Pinpoint the cell where the given text exists, returning its (X, Y) midpoint coordinate. 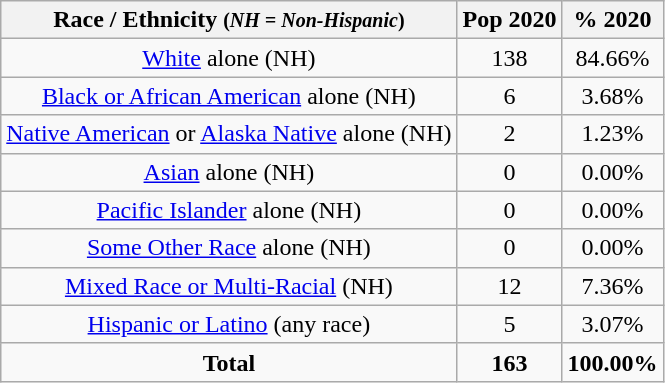
Total (229, 362)
3.68% (612, 96)
100.00% (612, 362)
Pacific Islander alone (NH) (229, 210)
Pop 2020 (510, 20)
White alone (NH) (229, 58)
Black or African American alone (NH) (229, 96)
Race / Ethnicity (NH = Non-Hispanic) (229, 20)
5 (510, 324)
Asian alone (NH) (229, 172)
6 (510, 96)
138 (510, 58)
12 (510, 286)
Native American or Alaska Native alone (NH) (229, 134)
163 (510, 362)
Mixed Race or Multi-Racial (NH) (229, 286)
7.36% (612, 286)
3.07% (612, 324)
Hispanic or Latino (any race) (229, 324)
84.66% (612, 58)
Some Other Race alone (NH) (229, 248)
1.23% (612, 134)
2 (510, 134)
% 2020 (612, 20)
